Capture the cell that displays the provided text and extract its (X, Y) central coordinate. 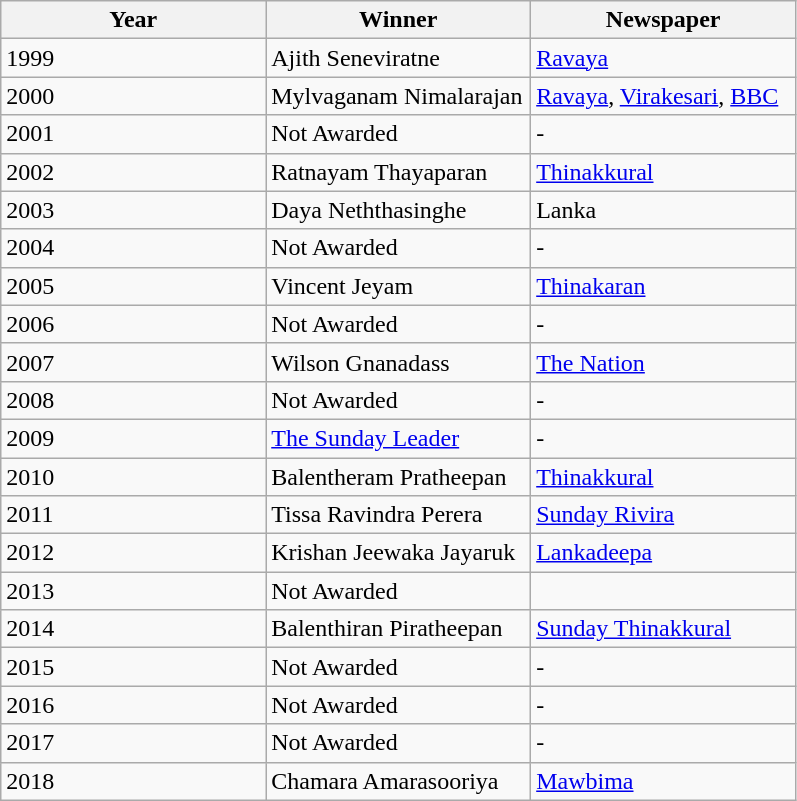
2009 (134, 438)
2013 (134, 591)
Mylvaganam Nimalarajan (398, 96)
Balentheram Pratheepan (398, 477)
Lankadeepa (664, 553)
Ravaya (664, 58)
2010 (134, 477)
Lanka (664, 210)
2015 (134, 667)
Ajith Seneviratne (398, 58)
2006 (134, 324)
Ratnayam Thayaparan (398, 172)
Winner (398, 20)
Mawbima (664, 781)
Wilson Gnanadass (398, 362)
2017 (134, 743)
2012 (134, 553)
Krishan Jeewaka Jayaruk (398, 553)
1999 (134, 58)
Tissa Ravindra Perera (398, 515)
2002 (134, 172)
Ravaya, Virakesari, BBC (664, 96)
2018 (134, 781)
2011 (134, 515)
Sunday Rivira (664, 515)
Daya Neththasinghe (398, 210)
Thinakaran (664, 286)
Vincent Jeyam (398, 286)
2003 (134, 210)
The Sunday Leader (398, 438)
Year (134, 20)
2005 (134, 286)
Chamara Amarasooriya (398, 781)
2008 (134, 400)
The Nation (664, 362)
2004 (134, 248)
Newspaper (664, 20)
Sunday Thinakkural (664, 629)
Balenthiran Piratheepan (398, 629)
2016 (134, 705)
2000 (134, 96)
2007 (134, 362)
2001 (134, 134)
2014 (134, 629)
